Extract the (x, y) coordinate from the center of the cell holding the provided text.  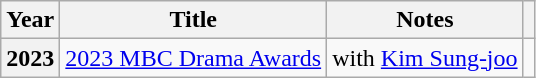
2023 (30, 58)
Notes (425, 20)
Title (194, 20)
Year (30, 20)
2023 MBC Drama Awards (194, 58)
with Kim Sung-joo (425, 58)
